Locate the cell with the specified text and output its (X, Y) center coordinate. 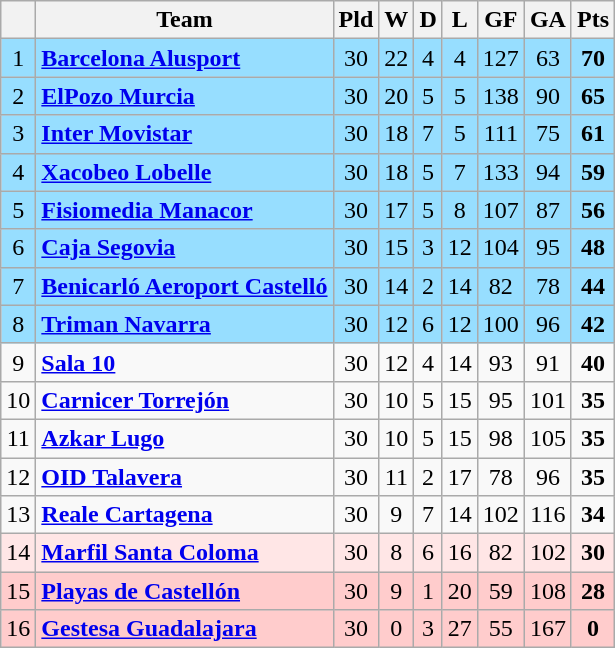
ElPozo Murcia (184, 96)
167 (548, 629)
75 (548, 134)
13 (18, 515)
Reale Cartagena (184, 515)
133 (500, 172)
90 (548, 96)
111 (500, 134)
Inter Movistar (184, 134)
87 (548, 210)
Marfil Santa Coloma (184, 553)
Gestesa Guadalajara (184, 629)
138 (500, 96)
27 (460, 629)
GF (500, 20)
Azkar Lugo (184, 438)
Benicarló Aeroport Castelló (184, 286)
40 (592, 362)
93 (500, 362)
107 (500, 210)
W (396, 20)
55 (500, 629)
Barcelona Alusport (184, 58)
Caja Segovia (184, 248)
Team (184, 20)
L (460, 20)
101 (548, 400)
Playas de Castellón (184, 591)
Sala 10 (184, 362)
42 (592, 324)
34 (592, 515)
Pld (356, 20)
63 (548, 58)
Carnicer Torrejón (184, 400)
48 (592, 248)
91 (548, 362)
OID Talavera (184, 477)
GA (548, 20)
D (428, 20)
105 (548, 438)
100 (500, 324)
116 (548, 515)
22 (396, 58)
94 (548, 172)
98 (500, 438)
44 (592, 286)
108 (548, 591)
Pts (592, 20)
Xacobeo Lobelle (184, 172)
65 (592, 96)
Triman Navarra (184, 324)
61 (592, 134)
56 (592, 210)
28 (592, 591)
70 (592, 58)
104 (500, 248)
Fisiomedia Manacor (184, 210)
127 (500, 58)
